Output the (x, y) coordinate of the center of the cell containing the given text.  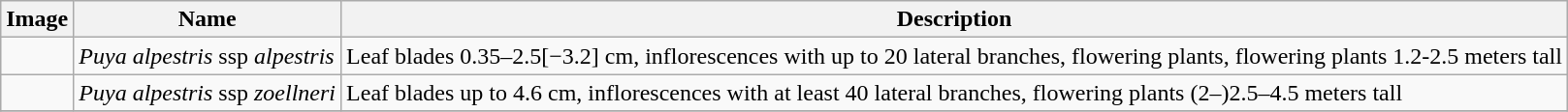
Image (37, 19)
Name (208, 19)
Leaf blades 0.35–2.5[−3.2] cm, inflorescences with up to 20 lateral branches, flowering plants, flowering plants 1.2-2.5 meters tall (954, 56)
Puya alpestris ssp zoellneri (208, 93)
Puya alpestris ssp alpestris (208, 56)
Description (954, 19)
Leaf blades up to 4.6 cm, inflorescences with at least 40 lateral branches, flowering plants (2–)2.5–4.5 meters tall (954, 93)
